Find where the given text appears and provide that cell's center as [X, Y] coordinate. 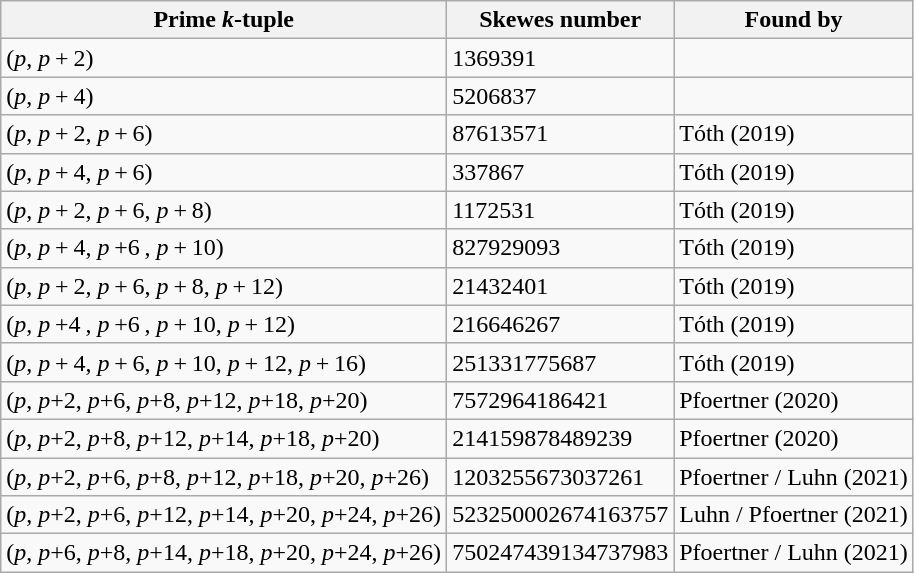
1203255673037261 [560, 477]
750247439134737983 [560, 553]
216646267 [560, 324]
(p, p + 4, p +6 , p + 10) [224, 248]
Prime k-tuple [224, 20]
(p, p+2, p+6, p+12, p+14, p+20, p+24, p+26) [224, 515]
(p, p + 4, p + 6) [224, 172]
(p, p+2, p+8, p+12, p+14, p+18, p+20) [224, 438]
(p, p+6, p+8, p+14, p+18, p+20, p+24, p+26) [224, 553]
Luhn / Pfoertner (2021) [794, 515]
(p, p+2, p+6, p+8, p+12, p+18, p+20, p+26) [224, 477]
337867 [560, 172]
523250002674163757 [560, 515]
Skewes number [560, 20]
214159878489239 [560, 438]
(p, p+2, p+6, p+8, p+12, p+18, p+20) [224, 400]
5206837 [560, 96]
(p, p + 4) [224, 96]
827929093 [560, 248]
1369391 [560, 58]
21432401 [560, 286]
(p, p + 2) [224, 58]
251331775687 [560, 362]
(p, p + 2, p + 6) [224, 134]
(p, p +4 , p +6 , p + 10, p + 12) [224, 324]
(p, p + 2, p + 6, p + 8, p + 12) [224, 286]
1172531 [560, 210]
87613571 [560, 134]
Found by [794, 20]
7572964186421 [560, 400]
(p, p + 2, p + 6, p + 8) [224, 210]
(p, p + 4, p + 6, p + 10, p + 12, p + 16) [224, 362]
